From the cell containing the given text, extract its center point as [x, y] coordinate. 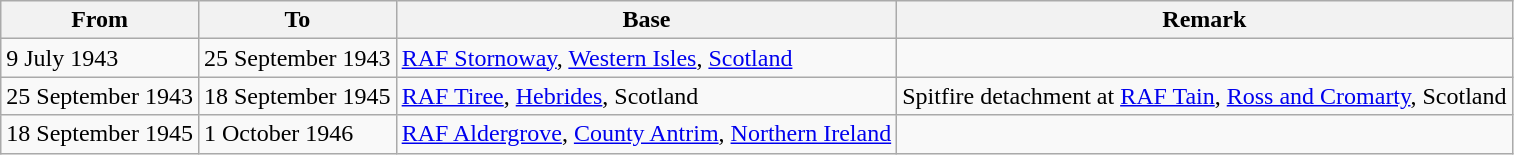
Base [646, 20]
RAF Tiree, Hebrides, Scotland [646, 96]
Spitfire detachment at RAF Tain, Ross and Cromarty, Scotland [1204, 96]
From [100, 20]
1 October 1946 [297, 134]
RAF Stornoway, Western Isles, Scotland [646, 58]
9 July 1943 [100, 58]
RAF Aldergrove, County Antrim, Northern Ireland [646, 134]
To [297, 20]
Remark [1204, 20]
